Capture the cell that displays the provided text and extract its (X, Y) central coordinate. 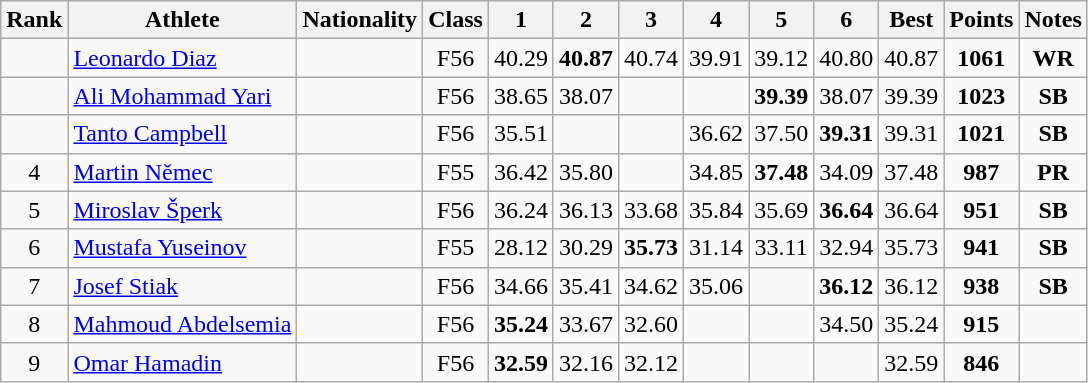
846 (982, 362)
7 (34, 286)
1061 (982, 58)
38.65 (520, 96)
37.50 (782, 134)
35.06 (716, 286)
938 (982, 286)
34.62 (650, 286)
Notes (1053, 20)
Ali Mohammad Yari (182, 96)
34.85 (716, 172)
36.13 (586, 210)
32.60 (650, 324)
Mahmoud Abdelsemia (182, 324)
36.24 (520, 210)
28.12 (520, 248)
951 (982, 210)
987 (982, 172)
Mustafa Yuseinov (182, 248)
32.16 (586, 362)
Nationality (360, 20)
35.69 (782, 210)
Tanto Campbell (182, 134)
31.14 (716, 248)
33.67 (586, 324)
35.80 (586, 172)
9 (34, 362)
34.66 (520, 286)
1023 (982, 96)
2 (586, 20)
Points (982, 20)
Rank (34, 20)
36.42 (520, 172)
1 (520, 20)
Class (456, 20)
3 (650, 20)
35.84 (716, 210)
941 (982, 248)
33.11 (782, 248)
39.91 (716, 58)
8 (34, 324)
1021 (982, 134)
32.12 (650, 362)
33.68 (650, 210)
WR (1053, 58)
34.50 (846, 324)
35.51 (520, 134)
Best (912, 20)
36.62 (716, 134)
PR (1053, 172)
Josef Stiak (182, 286)
30.29 (586, 248)
Martin Němec (182, 172)
Athlete (182, 20)
Leonardo Diaz (182, 58)
35.41 (586, 286)
915 (982, 324)
Omar Hamadin (182, 362)
Miroslav Šperk (182, 210)
40.80 (846, 58)
34.09 (846, 172)
32.94 (846, 248)
40.29 (520, 58)
39.12 (782, 58)
40.74 (650, 58)
